Identify which cell holds the provided text, then report its [x, y] central coordinate. 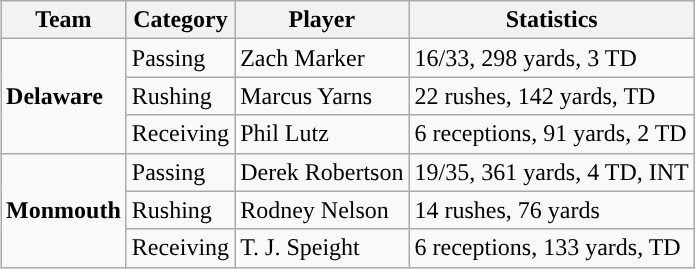
Derek Robertson [322, 172]
14 rushes, 76 yards [552, 210]
Category [180, 20]
Delaware [64, 96]
Rodney Nelson [322, 210]
Monmouth [64, 210]
Statistics [552, 20]
Marcus Yarns [322, 96]
T. J. Speight [322, 248]
16/33, 298 yards, 3 TD [552, 58]
6 receptions, 91 yards, 2 TD [552, 134]
6 receptions, 133 yards, TD [552, 248]
Team [64, 20]
19/35, 361 yards, 4 TD, INT [552, 172]
Phil Lutz [322, 134]
22 rushes, 142 yards, TD [552, 96]
Player [322, 20]
Zach Marker [322, 58]
